Extract the [X, Y] coordinate from the center of the cell holding the provided text.  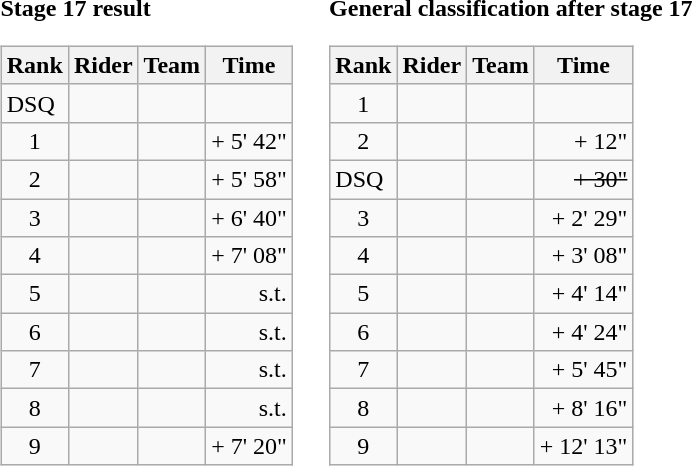
+ 5' 42" [250, 141]
+ 2' 29" [584, 217]
+ 12" [584, 141]
+ 5' 58" [250, 179]
+ 3' 08" [584, 256]
+ 12' 13" [584, 446]
+ 8' 16" [584, 408]
+ 6' 40" [250, 217]
+ 7' 08" [250, 256]
+ 4' 24" [584, 332]
+ 30" [584, 179]
+ 4' 14" [584, 294]
+ 7' 20" [250, 446]
+ 5' 45" [584, 370]
